Search for the cell housing the specified text and yield its (X, Y) center coordinate. 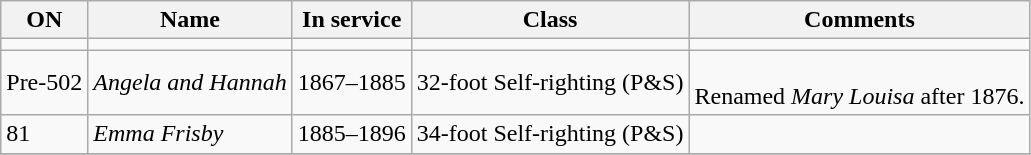
34-foot Self-righting (P&S) (550, 134)
81 (44, 134)
Class (550, 20)
Comments (860, 20)
Angela and Hannah (190, 82)
1885–1896 (352, 134)
Renamed Mary Louisa after 1876. (860, 82)
1867–1885 (352, 82)
Emma Frisby (190, 134)
In service (352, 20)
Name (190, 20)
32-foot Self-righting (P&S) (550, 82)
Pre-502 (44, 82)
ON (44, 20)
